Pinpoint the cell where the given text exists, returning its (X, Y) midpoint coordinate. 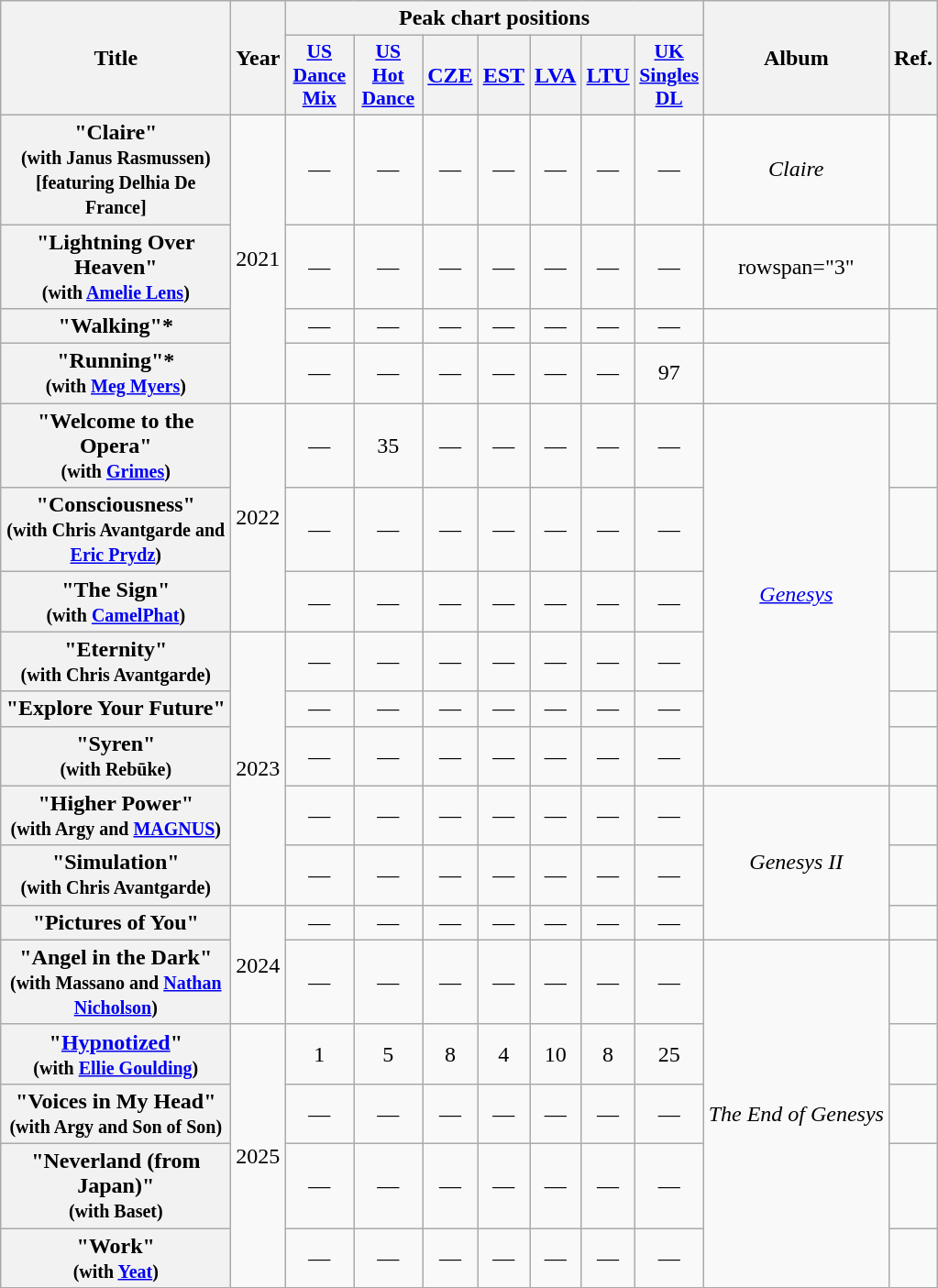
"Claire"(with Janus Rasmussen)[featuring Delhia De France] (116, 169)
"Consciousness"(with Chris Avantgarde and Eric Prydz) (116, 530)
2021 (259, 259)
"Voices in My Head"(with Argy and Son of Son) (116, 1113)
CZE (450, 75)
"Walking"* (116, 326)
UKSinglesDL (669, 75)
5 (389, 1054)
4 (503, 1054)
USHotDance (389, 75)
EST (503, 75)
"Work"(with Yeat) (116, 1258)
The End of Genesys (796, 1113)
2024 (259, 964)
"Eternity"(with Chris Avantgarde) (116, 662)
Year (259, 59)
"Angel in the Dark"(with Massano and Nathan Nicholson) (116, 982)
"The Sign"(with CamelPhat) (116, 601)
"Explore Your Future" (116, 709)
"Lightning Over Heaven"(with Amelie Lens) (116, 266)
rowspan="3" (796, 266)
Genesys (796, 594)
Album (796, 59)
Claire (796, 169)
USDanceMix (319, 75)
2025 (259, 1155)
Genesys II (796, 863)
"Welcome to the Opera"(with Grimes) (116, 446)
"Syren"(with Rebūke) (116, 755)
"Neverland (from Japan)"(with Baset) (116, 1185)
25 (669, 1054)
LVA (556, 75)
10 (556, 1054)
Ref. (913, 59)
1 (319, 1054)
97 (669, 374)
LTU (608, 75)
Title (116, 59)
"Hypnotized"(with Ellie Goulding) (116, 1054)
"Higher Power"(with Argy and MAGNUS) (116, 816)
35 (389, 446)
"Simulation"(with Chris Avantgarde) (116, 875)
"Running"*(with Meg Myers) (116, 374)
2023 (259, 768)
"Pictures of You" (116, 922)
Peak chart positions (494, 18)
2022 (259, 517)
